Find where the given text appears and provide that cell's center as [X, Y] coordinate. 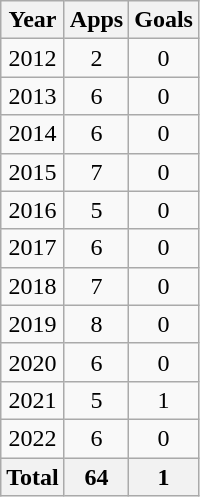
2017 [33, 248]
2 [96, 58]
Apps [96, 20]
64 [96, 477]
2012 [33, 58]
2014 [33, 134]
2013 [33, 96]
2022 [33, 438]
Year [33, 20]
2016 [33, 210]
Total [33, 477]
2018 [33, 286]
2020 [33, 362]
2021 [33, 400]
8 [96, 324]
2015 [33, 172]
Goals [164, 20]
2019 [33, 324]
